Find where the given text appears and provide that cell's center as [X, Y] coordinate. 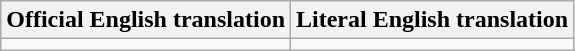
Literal English translation [432, 20]
Official English translation [146, 20]
